Locate the cell with the specified text and output its [x, y] center coordinate. 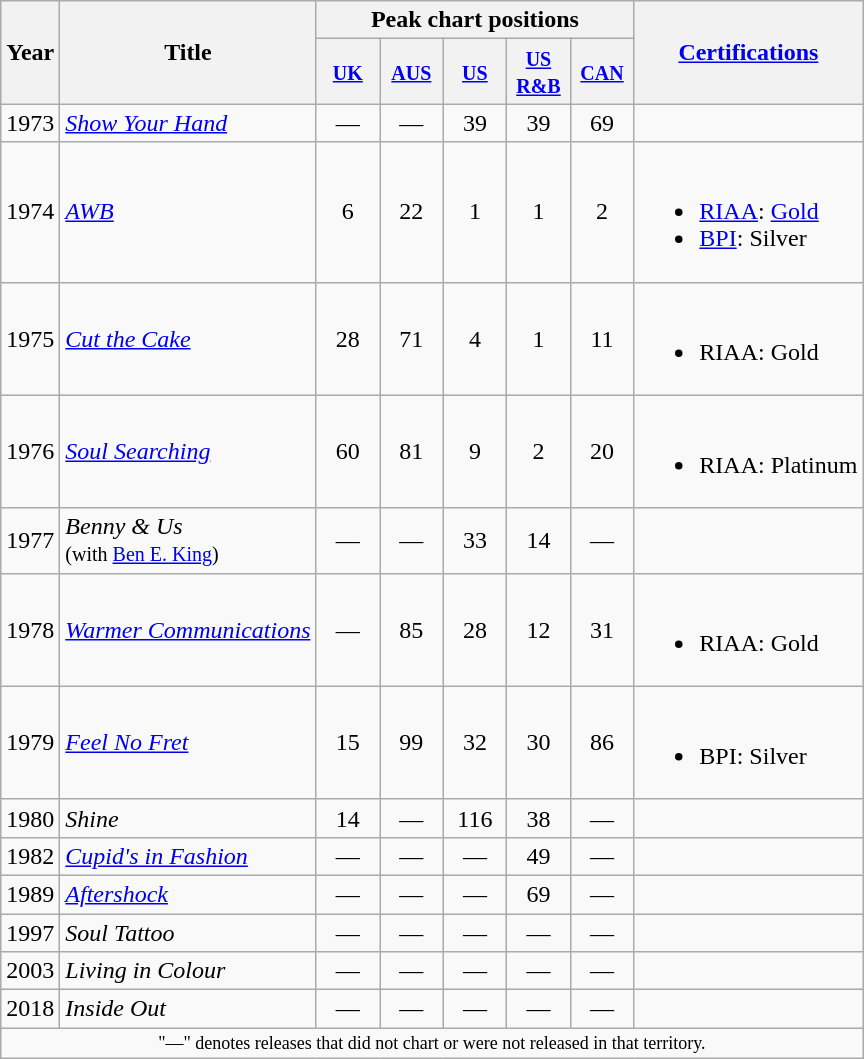
US [475, 72]
RIAA: GoldBPI: Silver [748, 212]
Benny & Us (with Ben E. King) [188, 540]
1978 [30, 630]
Warmer Communications [188, 630]
12 [539, 630]
31 [602, 630]
11 [602, 338]
AWB [188, 212]
CAN [602, 72]
30 [539, 742]
"—" denotes releases that did not chart or were not released in that territory. [432, 1044]
1975 [30, 338]
20 [602, 452]
1989 [30, 894]
AUS [412, 72]
BPI: Silver [748, 742]
49 [539, 856]
Title [188, 52]
15 [348, 742]
Certifications [748, 52]
Peak chart positions [475, 20]
Feel No Fret [188, 742]
1979 [30, 742]
6 [348, 212]
Soul Searching [188, 452]
UK [348, 72]
1974 [30, 212]
Inside Out [188, 1009]
33 [475, 540]
US R&B [539, 72]
9 [475, 452]
116 [475, 818]
4 [475, 338]
Year [30, 52]
Cut the Cake [188, 338]
1980 [30, 818]
1976 [30, 452]
99 [412, 742]
1997 [30, 933]
1977 [30, 540]
Show Your Hand [188, 123]
Soul Tattoo [188, 933]
81 [412, 452]
RIAA: Platinum [748, 452]
Cupid's in Fashion [188, 856]
71 [412, 338]
32 [475, 742]
2003 [30, 971]
38 [539, 818]
85 [412, 630]
Aftershock [188, 894]
Shine [188, 818]
2018 [30, 1009]
60 [348, 452]
1982 [30, 856]
22 [412, 212]
Living in Colour [188, 971]
1973 [30, 123]
86 [602, 742]
